Find where the given text appears and provide that cell's center as (X, Y) coordinate. 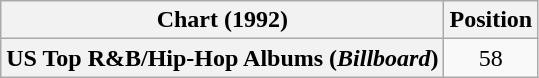
Chart (1992) (222, 20)
58 (491, 58)
US Top R&B/Hip-Hop Albums (Billboard) (222, 58)
Position (491, 20)
